Scan for the cell matching the given text and deliver its [X, Y] coordinate at center. 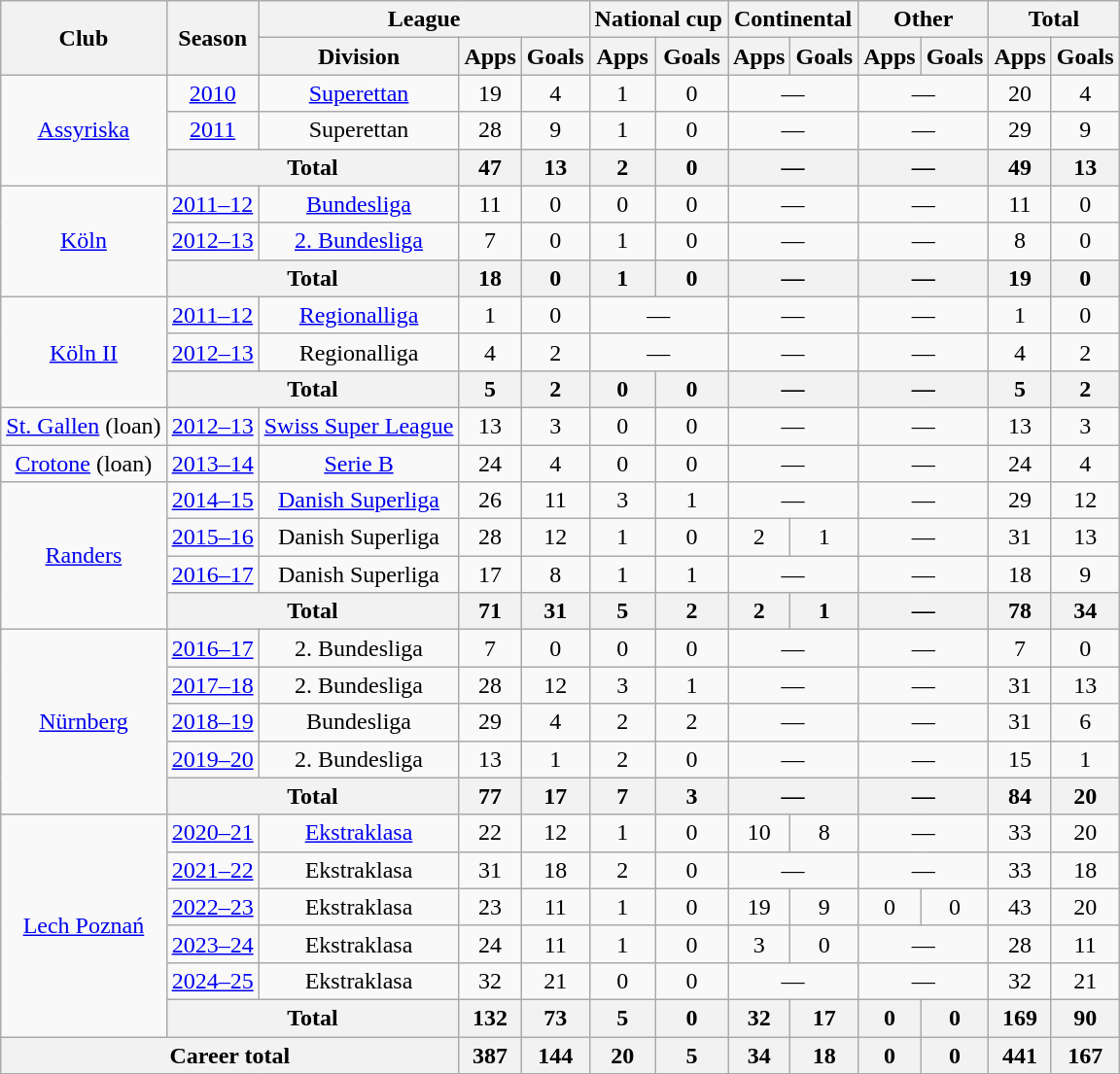
Club [84, 38]
144 [555, 1055]
2020–21 [212, 833]
167 [1085, 1055]
169 [1020, 1018]
2022–23 [212, 907]
League [424, 19]
23 [490, 907]
2017–18 [212, 685]
2023–24 [212, 944]
22 [490, 833]
47 [490, 167]
National cup [658, 19]
2021–22 [212, 870]
Crotone (loan) [84, 464]
49 [1020, 167]
78 [1020, 611]
441 [1020, 1055]
2019–20 [212, 759]
2014–15 [212, 501]
6 [1085, 722]
2024–25 [212, 981]
Köln [84, 241]
90 [1085, 1018]
Continental [792, 19]
Career total [229, 1055]
Season [212, 38]
84 [1020, 796]
Serie B [359, 464]
Other [924, 19]
Assyriska [84, 130]
71 [490, 611]
2011 [212, 130]
2015–16 [212, 537]
387 [490, 1055]
73 [555, 1018]
Swiss Super League [359, 426]
26 [490, 501]
Randers [84, 556]
132 [490, 1018]
Nürnberg [84, 722]
Division [359, 56]
2018–19 [212, 722]
77 [490, 796]
St. Gallen (loan) [84, 426]
15 [1020, 759]
Lech Poznań [84, 925]
10 [758, 833]
2013–14 [212, 464]
Köln II [84, 352]
43 [1020, 907]
2010 [212, 93]
